Identify which cell holds the provided text, then report its (x, y) central coordinate. 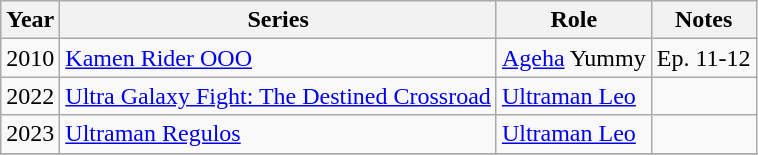
2010 (30, 58)
Ageha Yummy (574, 58)
Ultra Galaxy Fight: The Destined Crossroad (278, 96)
Ep. 11-12 (704, 58)
Series (278, 20)
Kamen Rider OOO (278, 58)
Notes (704, 20)
2022 (30, 96)
Role (574, 20)
Ultraman Regulos (278, 134)
Year (30, 20)
2023 (30, 134)
